Capture the cell that displays the provided text and extract its (x, y) central coordinate. 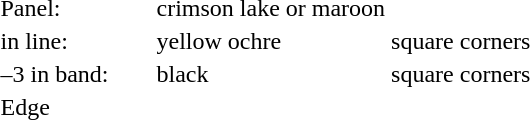
yellow ochre (271, 41)
black (271, 74)
